Search for the cell housing the specified text and yield its [x, y] center coordinate. 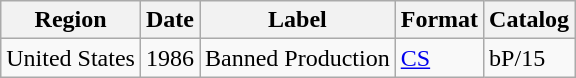
Format [439, 20]
Region [71, 20]
Label [298, 20]
Banned Production [298, 58]
United States [71, 58]
CS [439, 58]
1986 [170, 58]
Date [170, 20]
bP/15 [530, 58]
Catalog [530, 20]
